Detect which cell encompasses the target text, then output its (X, Y) center coordinate. 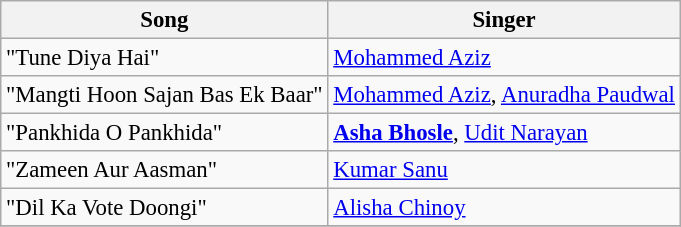
"Dil Ka Vote Doongi" (164, 208)
Mohammed Aziz, Anuradha Paudwal (504, 95)
Asha Bhosle, Udit Narayan (504, 133)
Kumar Sanu (504, 170)
"Pankhida O Pankhida" (164, 133)
Song (164, 20)
"Mangti Hoon Sajan Bas Ek Baar" (164, 95)
Alisha Chinoy (504, 208)
"Tune Diya Hai" (164, 58)
Mohammed Aziz (504, 58)
"Zameen Aur Aasman" (164, 170)
Singer (504, 20)
